Provide the [x, y] coordinate of the cell's center where the given text is located.  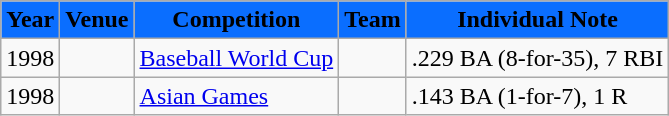
Asian Games [236, 96]
Team [373, 20]
Individual Note [538, 20]
Competition [236, 20]
Year [30, 20]
Venue [97, 20]
Baseball World Cup [236, 58]
.229 BA (8-for-35), 7 RBI [538, 58]
.143 BA (1-for-7), 1 R [538, 96]
